Pinpoint the cell where the given text exists, returning its (X, Y) midpoint coordinate. 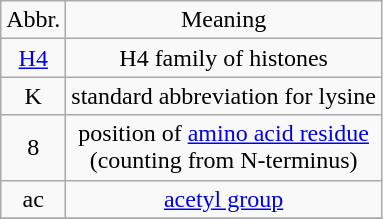
K (34, 96)
ac (34, 199)
standard abbreviation for lysine (224, 96)
position of amino acid residue (counting from N-terminus) (224, 148)
Abbr. (34, 20)
8 (34, 148)
H4 family of histones (224, 58)
acetyl group (224, 199)
Meaning (224, 20)
H4 (34, 58)
